From the cell containing the given text, extract its center point as (X, Y) coordinate. 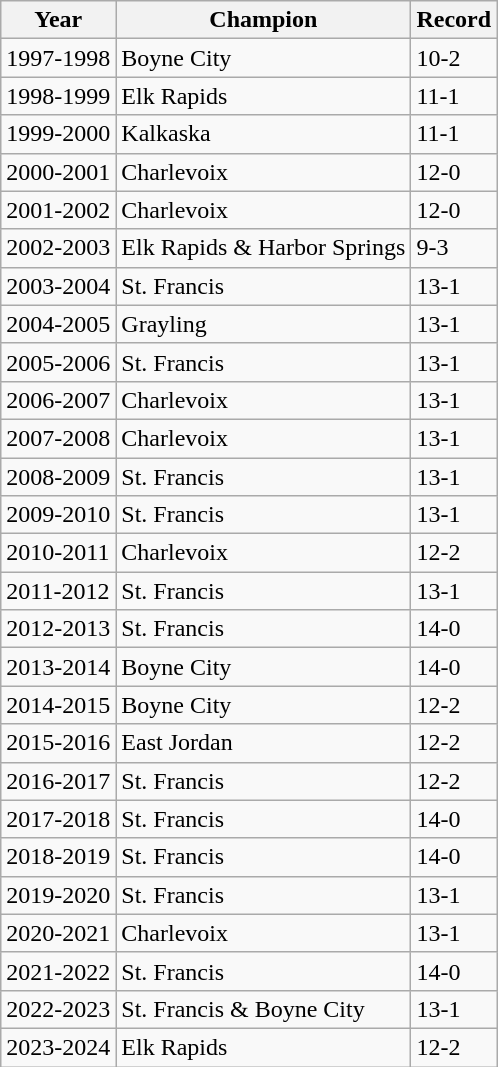
2021-2022 (58, 971)
2016-2017 (58, 781)
2000-2001 (58, 172)
St. Francis & Boyne City (264, 1009)
East Jordan (264, 743)
2023-2024 (58, 1047)
2009-2010 (58, 515)
2006-2007 (58, 400)
Kalkaska (264, 134)
2005-2006 (58, 362)
2008-2009 (58, 477)
Champion (264, 20)
2022-2023 (58, 1009)
2018-2019 (58, 857)
2014-2015 (58, 705)
2004-2005 (58, 324)
2010-2011 (58, 553)
2020-2021 (58, 933)
Year (58, 20)
2002-2003 (58, 248)
2019-2020 (58, 895)
1997-1998 (58, 58)
2015-2016 (58, 743)
2013-2014 (58, 667)
Elk Rapids & Harbor Springs (264, 248)
2011-2012 (58, 591)
10-2 (454, 58)
2001-2002 (58, 210)
9-3 (454, 248)
2017-2018 (58, 819)
2007-2008 (58, 438)
Record (454, 20)
2003-2004 (58, 286)
1998-1999 (58, 96)
Grayling (264, 324)
1999-2000 (58, 134)
2012-2013 (58, 629)
